Scan for the cell matching the given text and deliver its (X, Y) coordinate at center. 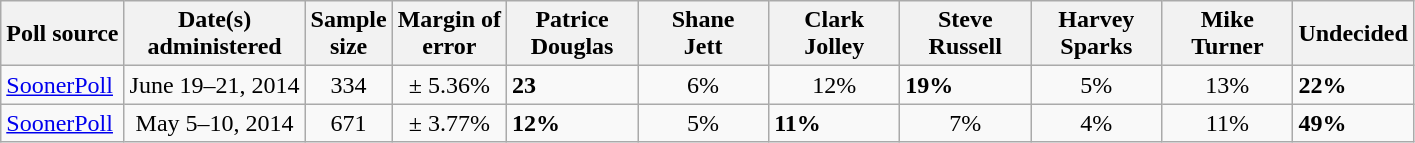
± 3.77% (449, 123)
7% (966, 123)
23 (572, 85)
HarveySparks (1096, 34)
Date(s)administered (214, 34)
Undecided (1353, 34)
19% (966, 85)
May 5–10, 2014 (214, 123)
PatriceDouglas (572, 34)
June 19–21, 2014 (214, 85)
Poll source (62, 34)
4% (1096, 123)
SteveRussell (966, 34)
334 (348, 85)
ClarkJolley (834, 34)
Margin oferror (449, 34)
13% (1228, 85)
22% (1353, 85)
671 (348, 123)
± 5.36% (449, 85)
MikeTurner (1228, 34)
6% (704, 85)
Samplesize (348, 34)
ShaneJett (704, 34)
49% (1353, 123)
